Find where the given text appears and provide that cell's center as [x, y] coordinate. 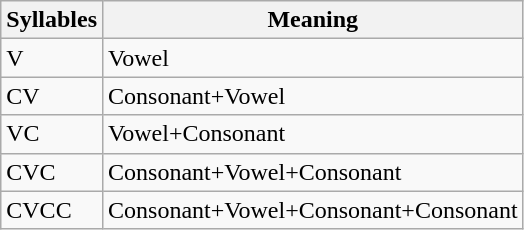
Vowel+Consonant [314, 134]
V [52, 58]
Consonant+Vowel+Consonant+Consonant [314, 210]
CVC [52, 172]
Consonant+Vowel [314, 96]
VC [52, 134]
Vowel [314, 58]
Meaning [314, 20]
Consonant+Vowel+Consonant [314, 172]
Syllables [52, 20]
CV [52, 96]
CVCC [52, 210]
